From the cell containing the given text, extract its center point as (X, Y) coordinate. 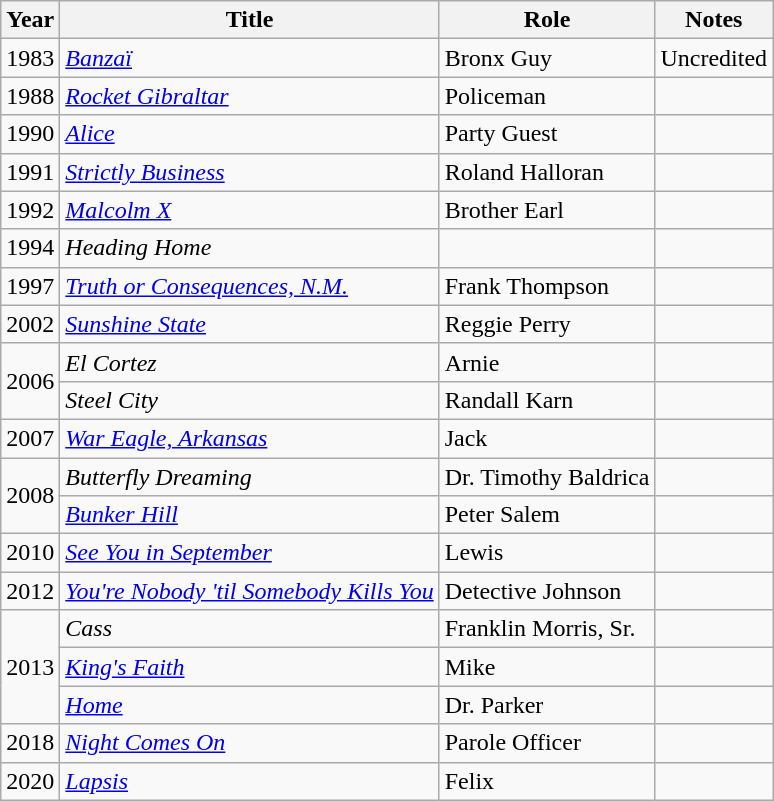
Alice (250, 134)
2020 (30, 781)
Malcolm X (250, 210)
Reggie Perry (547, 324)
See You in September (250, 553)
Home (250, 705)
Peter Salem (547, 515)
Jack (547, 438)
Frank Thompson (547, 286)
You're Nobody 'til Somebody Kills You (250, 591)
1983 (30, 58)
1992 (30, 210)
2010 (30, 553)
War Eagle, Arkansas (250, 438)
2008 (30, 496)
Felix (547, 781)
Sunshine State (250, 324)
Banzaï (250, 58)
Policeman (547, 96)
Notes (714, 20)
Roland Halloran (547, 172)
Dr. Parker (547, 705)
Mike (547, 667)
Cass (250, 629)
El Cortez (250, 362)
Brother Earl (547, 210)
King's Faith (250, 667)
Heading Home (250, 248)
Arnie (547, 362)
Year (30, 20)
Role (547, 20)
Strictly Business (250, 172)
Detective Johnson (547, 591)
1997 (30, 286)
Parole Officer (547, 743)
Butterfly Dreaming (250, 477)
1991 (30, 172)
Lewis (547, 553)
Party Guest (547, 134)
2006 (30, 381)
2012 (30, 591)
2002 (30, 324)
2018 (30, 743)
Truth or Consequences, N.M. (250, 286)
Dr. Timothy Baldrica (547, 477)
Bunker Hill (250, 515)
Franklin Morris, Sr. (547, 629)
1990 (30, 134)
Randall Karn (547, 400)
Night Comes On (250, 743)
Rocket Gibraltar (250, 96)
Bronx Guy (547, 58)
2007 (30, 438)
Steel City (250, 400)
1994 (30, 248)
1988 (30, 96)
Title (250, 20)
Lapsis (250, 781)
2013 (30, 667)
Uncredited (714, 58)
